From the cell containing the given text, extract its center point as (X, Y) coordinate. 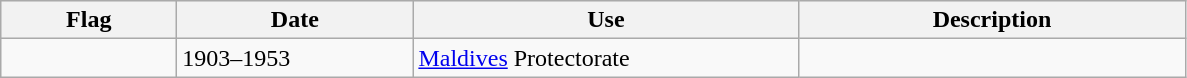
1903–1953 (295, 58)
Flag (89, 20)
Maldives Protectorate (606, 58)
Use (606, 20)
Description (992, 20)
Date (295, 20)
